Pinpoint the cell where the given text exists, returning its [X, Y] midpoint coordinate. 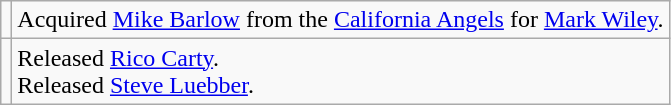
Acquired Mike Barlow from the California Angels for Mark Wiley. [340, 20]
Released Rico Carty. Released Steve Luebber. [340, 72]
